Extract the [X, Y] coordinate from the center of the cell holding the provided text.  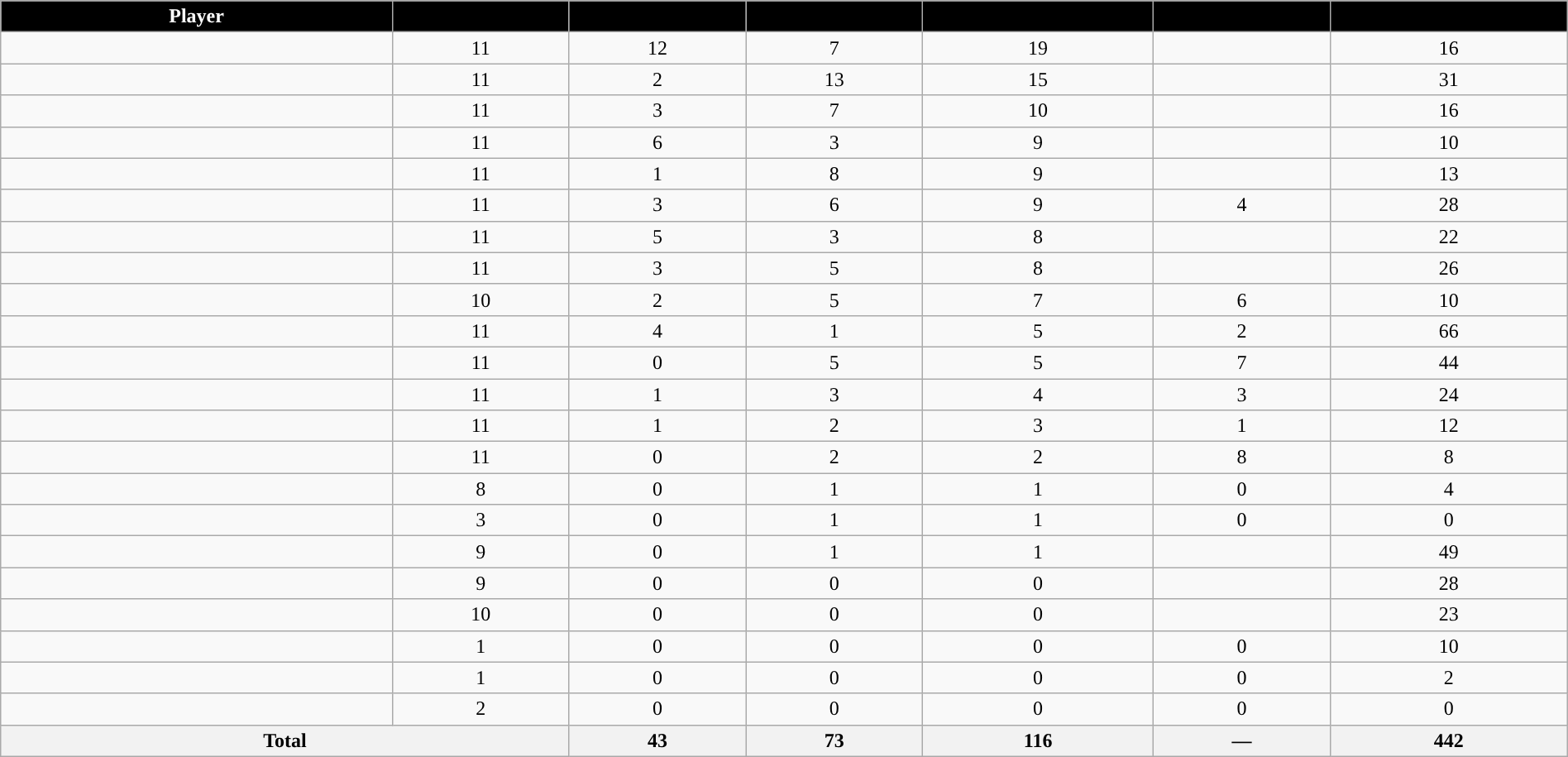
49 [1449, 552]
Total [284, 740]
22 [1449, 237]
24 [1449, 395]
15 [1039, 79]
44 [1449, 362]
23 [1449, 615]
19 [1039, 48]
116 [1039, 740]
43 [657, 740]
66 [1449, 331]
— [1242, 740]
Player [197, 17]
26 [1449, 268]
73 [834, 740]
31 [1449, 79]
442 [1449, 740]
